Extract the (x, y) coordinate from the center of the cell holding the provided text.  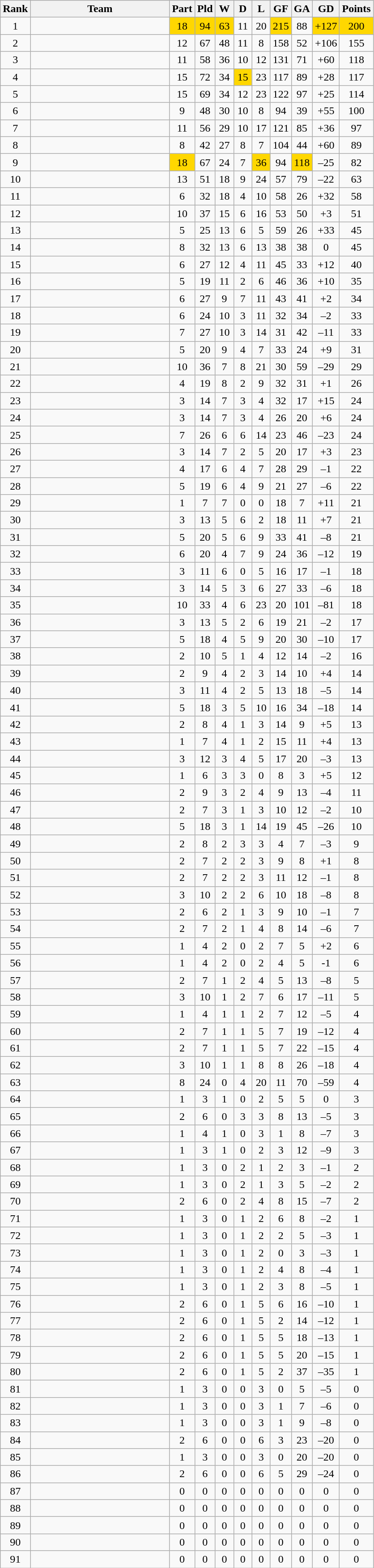
Pld (205, 9)
66 (15, 1133)
Part (182, 9)
GF (281, 9)
+15 (326, 401)
–26 (326, 827)
+36 (326, 128)
131 (281, 60)
84 (15, 1440)
W (225, 9)
–13 (326, 1338)
+6 (326, 418)
77 (15, 1321)
GA (302, 9)
91 (15, 1559)
+32 (326, 196)
–23 (326, 435)
–22 (326, 179)
75 (15, 1286)
200 (356, 26)
–9 (326, 1150)
54 (15, 929)
68 (15, 1167)
–81 (326, 605)
90 (15, 1542)
80 (15, 1372)
49 (15, 844)
+106 (326, 43)
101 (302, 605)
+28 (326, 77)
121 (281, 128)
47 (15, 810)
D (242, 9)
65 (15, 1116)
62 (15, 1065)
+127 (326, 26)
100 (356, 111)
+25 (326, 94)
L (261, 9)
Team (100, 9)
+10 (326, 282)
104 (281, 145)
114 (356, 94)
+33 (326, 231)
158 (281, 43)
–59 (326, 1082)
86 (15, 1474)
83 (15, 1423)
–35 (326, 1372)
–25 (326, 162)
87 (15, 1491)
81 (15, 1389)
+7 (326, 520)
215 (281, 26)
78 (15, 1338)
–29 (326, 367)
–24 (326, 1474)
55 (15, 946)
76 (15, 1304)
Rank (15, 9)
+9 (326, 350)
GD (326, 9)
Points (356, 9)
+55 (326, 111)
60 (15, 1031)
122 (281, 94)
74 (15, 1269)
73 (15, 1252)
155 (356, 43)
64 (15, 1099)
+12 (326, 265)
+11 (326, 503)
61 (15, 1048)
-1 (326, 963)
